Detect which cell encompasses the target text, then output its (x, y) center coordinate. 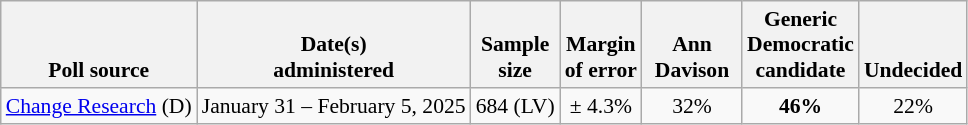
Change Research (D) (99, 106)
January 31 – February 5, 2025 (334, 106)
Samplesize (516, 44)
± 4.3% (601, 106)
Poll source (99, 44)
32% (692, 106)
AnnDavison (692, 44)
Marginof error (601, 44)
GenericDemocratic candidate (800, 44)
Undecided (913, 44)
22% (913, 106)
684 (LV) (516, 106)
46% (800, 106)
Date(s)administered (334, 44)
